Return [x, y] of the center of cell containing provided text 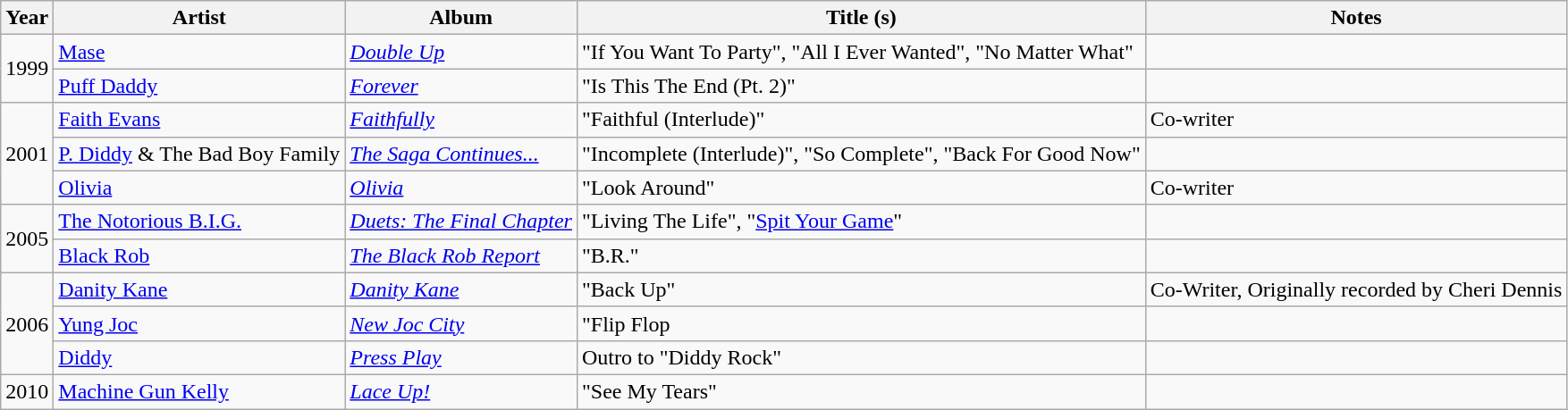
Black Rob [199, 255]
Forever [461, 86]
The Black Rob Report [461, 255]
2001 [27, 154]
P. Diddy & The Bad Boy Family [199, 154]
Double Up [461, 52]
Co-Writer, Originally recorded by Cheri Dennis [1356, 289]
"Flip Flop [861, 323]
Puff Daddy [199, 86]
Machine Gun Kelly [199, 391]
"Living The Life", "Spit Your Game" [861, 222]
"Is This The End (Pt. 2)" [861, 86]
"See My Tears" [861, 391]
Year [27, 18]
Yung Joc [199, 323]
2006 [27, 323]
Title (s) [861, 18]
"Look Around" [861, 188]
2010 [27, 391]
Lace Up! [461, 391]
Faith Evans [199, 120]
"Incomplete (Interlude)", "So Complete", "Back For Good Now" [861, 154]
"B.R." [861, 255]
New Joc City [461, 323]
The Notorious B.I.G. [199, 222]
Faithfully [461, 120]
Artist [199, 18]
"Back Up" [861, 289]
Duets: The Final Chapter [461, 222]
Press Play [461, 357]
Notes [1356, 18]
2005 [27, 238]
Outro to "Diddy Rock" [861, 357]
"If You Want To Party", "All I Ever Wanted", "No Matter What" [861, 52]
Mase [199, 52]
"Faithful (Interlude)" [861, 120]
Diddy [199, 357]
1999 [27, 69]
Album [461, 18]
The Saga Continues... [461, 154]
